Return the (x, y) coordinate for the center point of the cell that contains the specified text.  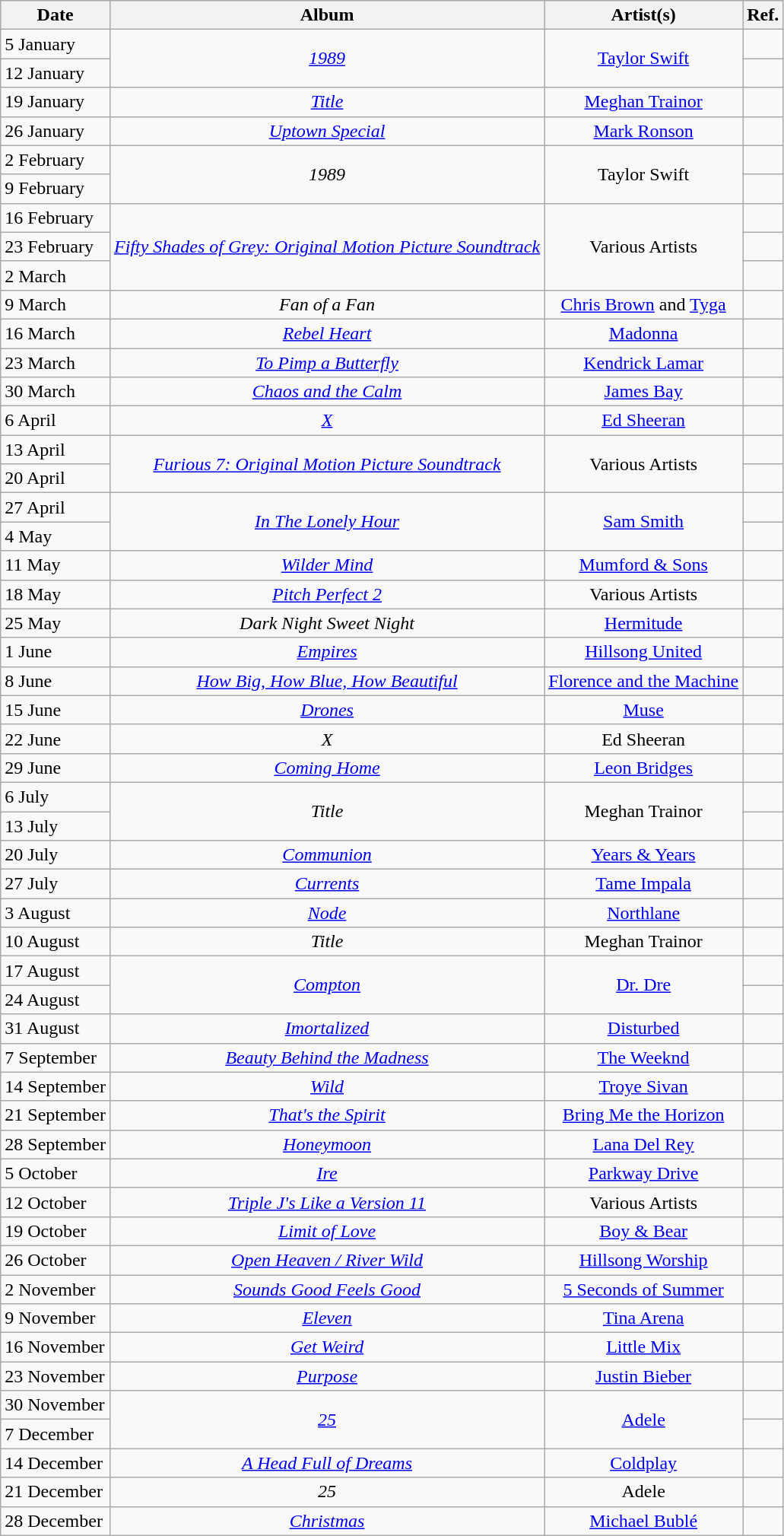
Lana Del Rey (643, 1144)
Kendrick Lamar (643, 363)
8 June (56, 681)
28 September (56, 1144)
Purpose (327, 1376)
Date (56, 15)
30 November (56, 1405)
Compton (327, 985)
Open Heaven / River Wild (327, 1260)
14 September (56, 1086)
Sounds Good Feels Good (327, 1290)
The Weeknd (643, 1057)
Florence and the Machine (643, 681)
7 September (56, 1057)
Drones (327, 710)
5 January (56, 44)
20 April (56, 479)
2 November (56, 1290)
22 June (56, 739)
Muse (643, 710)
Parkway Drive (643, 1173)
In The Lonely Hour (327, 522)
20 July (56, 855)
Rebel Heart (327, 333)
Limit of Love (327, 1231)
Coldplay (643, 1463)
31 August (56, 1029)
Wilder Mind (327, 565)
7 December (56, 1434)
6 July (56, 797)
Sam Smith (643, 522)
Wild (327, 1086)
23 March (56, 363)
Fan of a Fan (327, 304)
Get Weird (327, 1347)
9 February (56, 189)
16 November (56, 1347)
2 February (56, 160)
Madonna (643, 333)
Empires (327, 652)
19 October (56, 1231)
Justin Bieber (643, 1376)
9 November (56, 1318)
Tame Impala (643, 884)
29 June (56, 768)
23 February (56, 246)
Uptown Special (327, 131)
Fifty Shades of Grey: Original Motion Picture Soundtrack (327, 246)
Northlane (643, 913)
12 January (56, 73)
Chris Brown and Tyga (643, 304)
10 August (56, 942)
Eleven (327, 1318)
Communion (327, 855)
16 February (56, 218)
1 June (56, 652)
21 December (56, 1492)
28 December (56, 1521)
How Big, How Blue, How Beautiful (327, 681)
17 August (56, 971)
Boy & Bear (643, 1231)
James Bay (643, 392)
16 March (56, 333)
Years & Years (643, 855)
Beauty Behind the Madness (327, 1057)
13 April (56, 450)
15 June (56, 710)
Hillsong United (643, 652)
23 November (56, 1376)
Mark Ronson (643, 131)
Little Mix (643, 1347)
11 May (56, 565)
4 May (56, 536)
Disturbed (643, 1029)
6 April (56, 421)
9 March (56, 304)
Furious 7: Original Motion Picture Soundtrack (327, 464)
Chaos and the Calm (327, 392)
21 September (56, 1115)
Troye Sivan (643, 1086)
14 December (56, 1463)
Artist(s) (643, 15)
30 March (56, 392)
Currents (327, 884)
To Pimp a Butterfly (327, 363)
13 July (56, 825)
Michael Bublé (643, 1521)
5 October (56, 1173)
19 January (56, 102)
2 March (56, 275)
Ire (327, 1173)
Hermitude (643, 623)
Christmas (327, 1521)
Imortalized (327, 1029)
Ref. (763, 15)
26 January (56, 131)
27 April (56, 507)
25 May (56, 623)
Bring Me the Horizon (643, 1115)
Triple J's Like a Version 11 (327, 1202)
Node (327, 913)
Pitch Perfect 2 (327, 594)
Tina Arena (643, 1318)
Dark Night Sweet Night (327, 623)
Dr. Dre (643, 985)
Album (327, 15)
Honeymoon (327, 1144)
Mumford & Sons (643, 565)
12 October (56, 1202)
18 May (56, 594)
Hillsong Worship (643, 1260)
27 July (56, 884)
24 August (56, 1000)
Leon Bridges (643, 768)
That's the Spirit (327, 1115)
5 Seconds of Summer (643, 1290)
A Head Full of Dreams (327, 1463)
26 October (56, 1260)
3 August (56, 913)
Coming Home (327, 768)
